Capture the cell that displays the provided text and extract its (X, Y) central coordinate. 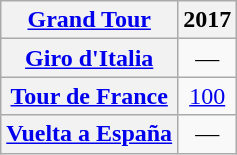
Giro d'Italia (90, 58)
Grand Tour (90, 20)
Vuelta a España (90, 134)
Tour de France (90, 96)
2017 (208, 20)
100 (208, 96)
